From the cell containing the given text, extract its center point as (X, Y) coordinate. 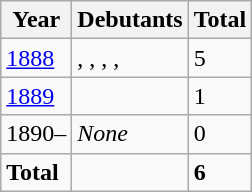
, , , , (130, 58)
6 (220, 172)
Year (36, 20)
0 (220, 134)
1890– (36, 134)
1889 (36, 96)
1888 (36, 58)
Debutants (130, 20)
1 (220, 96)
5 (220, 58)
None (130, 134)
